From the cell containing the given text, extract its center point as (X, Y) coordinate. 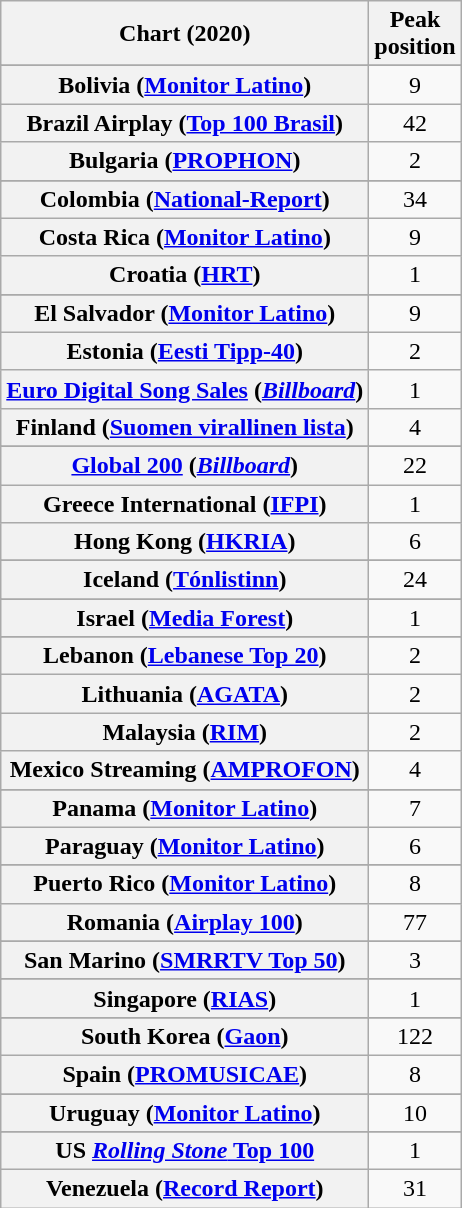
San Marino (SMRRTV Top 50) (185, 960)
Romania (Airplay 100) (185, 922)
Finland (Suomen virallinen lista) (185, 427)
South Korea (Gaon) (185, 1036)
Brazil Airplay (Top 100 Brasil) (185, 123)
Israel (Media Forest) (185, 618)
Iceland (Tónlistinn) (185, 580)
Mexico Streaming (AMPROFON) (185, 770)
Lithuania (AGATA) (185, 694)
Panama (Monitor Latino) (185, 808)
Croatia (HRT) (185, 275)
Global 200 (Billboard) (185, 465)
Spain (PROMUSICAE) (185, 1074)
Puerto Rico (Monitor Latino) (185, 884)
122 (415, 1036)
31 (415, 1189)
Malaysia (RIM) (185, 732)
Estonia (Eesti Tipp-40) (185, 351)
Greece International (IFPI) (185, 503)
Bolivia (Monitor Latino) (185, 85)
Bulgaria (PROPHON) (185, 161)
24 (415, 580)
El Salvador (Monitor Latino) (185, 313)
Euro Digital Song Sales (Billboard) (185, 389)
Costa Rica (Monitor Latino) (185, 237)
Paraguay (Monitor Latino) (185, 846)
US Rolling Stone Top 100 (185, 1151)
10 (415, 1113)
22 (415, 465)
Singapore (RIAS) (185, 998)
Peakposition (415, 34)
42 (415, 123)
Venezuela (Record Report) (185, 1189)
7 (415, 808)
Hong Kong (HKRIA) (185, 542)
3 (415, 960)
77 (415, 922)
Lebanon (Lebanese Top 20) (185, 656)
Chart (2020) (185, 34)
34 (415, 199)
Uruguay (Monitor Latino) (185, 1113)
Colombia (National-Report) (185, 199)
